Return the [x, y] coordinate for the center point of the cell that contains the specified text.  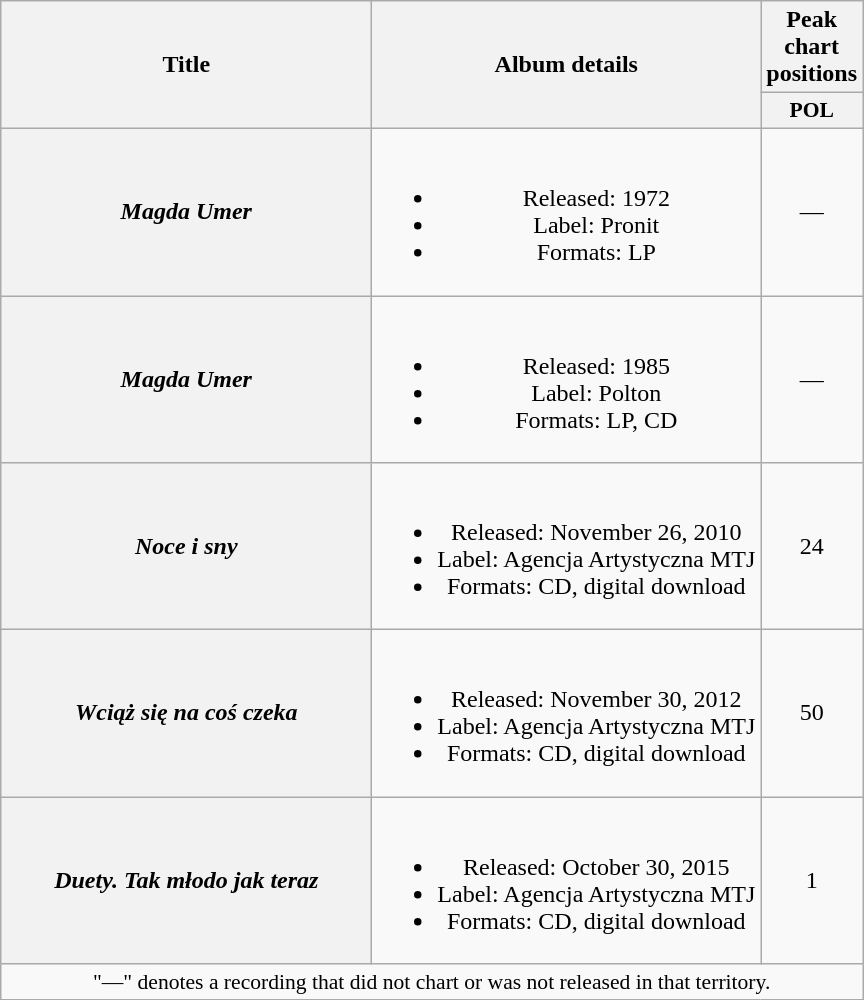
Released: November 30, 2012Label: Agencja Artystyczna MTJFormats: CD, digital download [566, 714]
Duety. Tak młodo jak teraz [186, 880]
Released: 1972Label: PronitFormats: LP [566, 212]
1 [812, 880]
Wciąż się na coś czeka [186, 714]
Released: October 30, 2015Label: Agencja Artystyczna MTJFormats: CD, digital download [566, 880]
Peak chart positions [812, 47]
Released: November 26, 2010Label: Agencja Artystyczna MTJFormats: CD, digital download [566, 546]
50 [812, 714]
Album details [566, 65]
"—" denotes a recording that did not chart or was not released in that territory. [432, 982]
Noce i sny [186, 546]
24 [812, 546]
Title [186, 65]
POL [812, 111]
Released: 1985Label: PoltonFormats: LP, CD [566, 380]
